From the cell containing the given text, extract its center point as [x, y] coordinate. 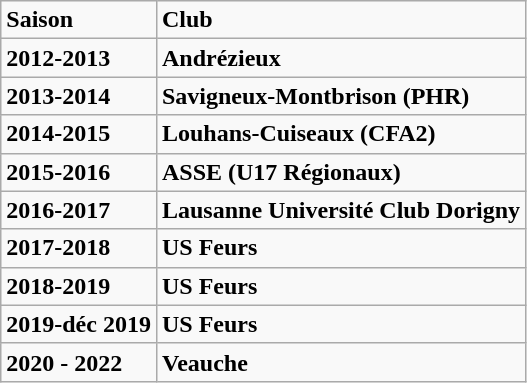
Andrézieux [340, 58]
2020 - 2022 [79, 362]
2019-déc 2019 [79, 324]
2018-2019 [79, 286]
ASSE (U17 Régionaux) [340, 172]
Veauche [340, 362]
Savigneux-Montbrison (PHR) [340, 96]
2013-2014 [79, 96]
Club [340, 20]
Saison [79, 20]
Lausanne Université Club Dorigny [340, 210]
2015-2016 [79, 172]
2012-2013 [79, 58]
Louhans-Cuiseaux (CFA2) [340, 134]
2014-2015 [79, 134]
2017-2018 [79, 248]
2016-2017 [79, 210]
